Identify which cell holds the provided text, then report its (X, Y) central coordinate. 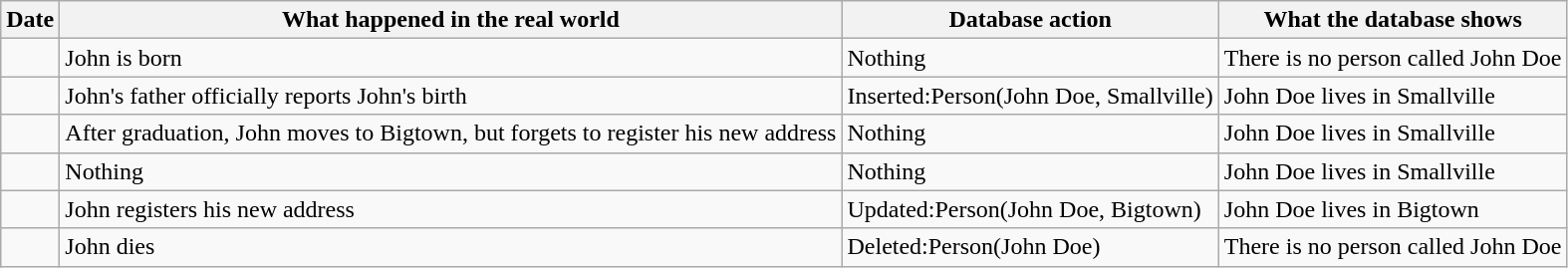
John is born (450, 58)
John registers his new address (450, 209)
John dies (450, 247)
John Doe lives in Bigtown (1393, 209)
Date (30, 20)
What happened in the real world (450, 20)
What the database shows (1393, 20)
Inserted:Person(John Doe, Smallville) (1030, 96)
Deleted:Person(John Doe) (1030, 247)
Database action (1030, 20)
After graduation, John moves to Bigtown, but forgets to register his new address (450, 134)
John's father officially reports John's birth (450, 96)
Updated:Person(John Doe, Bigtown) (1030, 209)
